From the cell containing the given text, extract its center point as [x, y] coordinate. 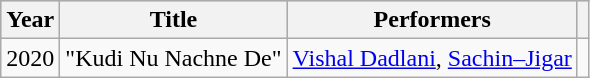
2020 [30, 58]
"Kudi Nu Nachne De" [174, 58]
Year [30, 20]
Vishal Dadlani, Sachin–Jigar [432, 58]
Performers [432, 20]
Title [174, 20]
